Locate the cell with the specified text and output its [x, y] center coordinate. 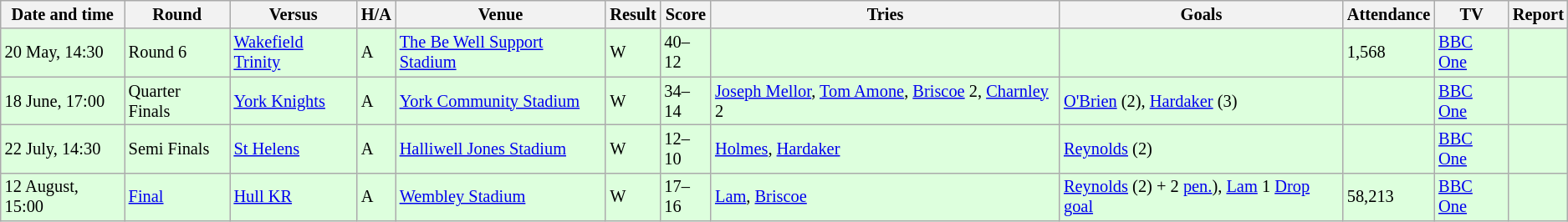
H/A [376, 14]
TV [1472, 14]
York Knights [294, 101]
40–12 [686, 53]
Round [177, 14]
58,213 [1388, 197]
1,568 [1388, 53]
22 July, 14:30 [63, 149]
Tries [885, 14]
Wakefield Trinity [294, 53]
Versus [294, 14]
Final [177, 197]
Round 6 [177, 53]
12–10 [686, 149]
34–14 [686, 101]
The Be Well Support Stadium [501, 53]
St Helens [294, 149]
Wembley Stadium [501, 197]
Lam, Briscoe [885, 197]
Goals [1201, 14]
18 June, 17:00 [63, 101]
Date and time [63, 14]
Hull KR [294, 197]
Result [632, 14]
Joseph Mellor, Tom Amone, Briscoe 2, Charnley 2 [885, 101]
Report [1539, 14]
Quarter Finals [177, 101]
Semi Finals [177, 149]
Attendance [1388, 14]
12 August, 15:00 [63, 197]
O'Brien (2), Hardaker (3) [1201, 101]
17–16 [686, 197]
Halliwell Jones Stadium [501, 149]
York Community Stadium [501, 101]
Score [686, 14]
Reynolds (2) [1201, 149]
Venue [501, 14]
Reynolds (2) + 2 pen.), Lam 1 Drop goal [1201, 197]
20 May, 14:30 [63, 53]
Holmes, Hardaker [885, 149]
